Identify which cell holds the provided text, then report its [X, Y] central coordinate. 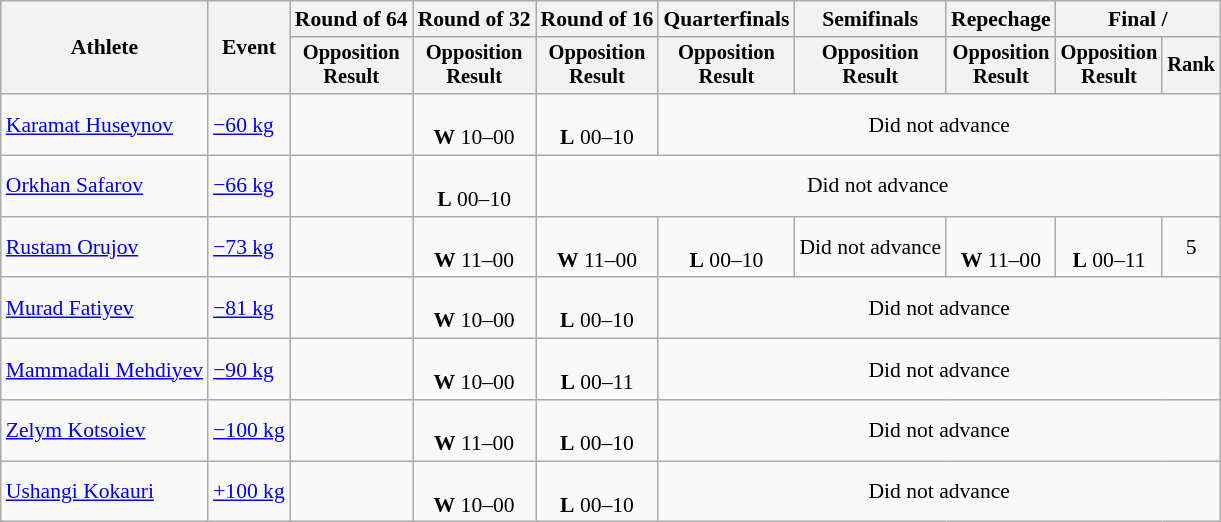
Round of 64 [352, 19]
Murad Fatiyev [104, 308]
−60 kg [249, 124]
Mammadali Mehdiyev [104, 370]
−100 kg [249, 430]
Round of 32 [474, 19]
Repechage [1001, 19]
Quarterfinals [726, 19]
Rank [1191, 66]
Event [249, 48]
Final / [1138, 19]
−81 kg [249, 308]
Orkhan Safarov [104, 186]
−66 kg [249, 186]
Semifinals [870, 19]
+100 kg [249, 492]
Ushangi Kokauri [104, 492]
5 [1191, 248]
−90 kg [249, 370]
Round of 16 [598, 19]
Zelym Kotsoiev [104, 430]
Karamat Huseynov [104, 124]
Athlete [104, 48]
−73 kg [249, 248]
Rustam Orujov [104, 248]
